Provide the (x, y) coordinate of the cell's center where the given text is located.  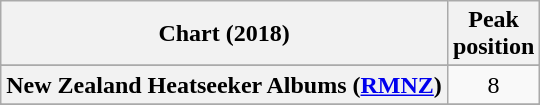
New Zealand Heatseeker Albums (RMNZ) (224, 85)
Peakposition (493, 34)
8 (493, 85)
Chart (2018) (224, 34)
